Return the (X, Y) coordinate for the center point of the cell that contains the specified text.  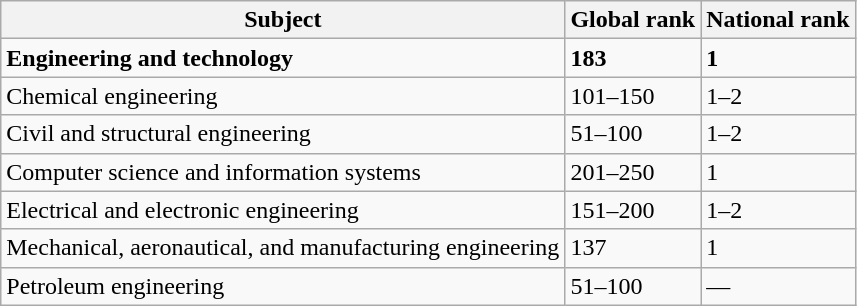
Civil and structural engineering (283, 134)
National rank (778, 20)
201–250 (633, 172)
Subject (283, 20)
151–200 (633, 210)
Electrical and electronic engineering (283, 210)
137 (633, 248)
183 (633, 58)
— (778, 286)
Engineering and technology (283, 58)
Computer science and information systems (283, 172)
Global rank (633, 20)
Chemical engineering (283, 96)
Petroleum engineering (283, 286)
Mechanical, aeronautical, and manufacturing engineering (283, 248)
101–150 (633, 96)
